For the text-containing cell, return its midpoint in [X, Y] coordinate format. 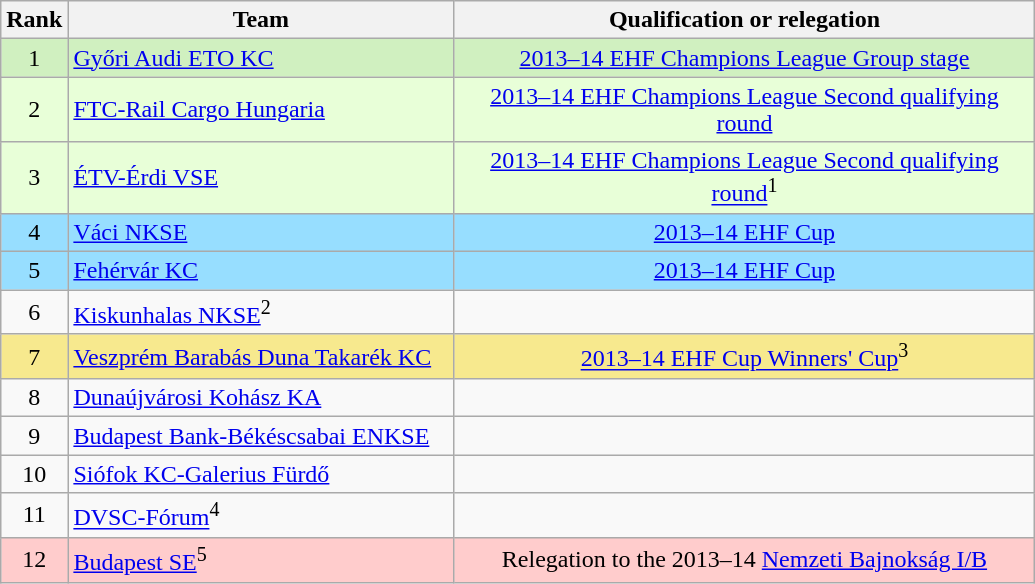
ÉTV-Érdi VSE [261, 178]
FTC-Rail Cargo Hungaria [261, 110]
3 [34, 178]
Siófok KC-Galerius Fürdő [261, 474]
Váci NKSE [261, 232]
Győri Audi ETO KC [261, 58]
11 [34, 516]
9 [34, 436]
Qualification or relegation [744, 20]
Rank [34, 20]
7 [34, 356]
Dunaújvárosi Kohász KA [261, 398]
Budapest SE5 [261, 560]
Budapest Bank-Békéscsabai ENKSE [261, 436]
Team [261, 20]
10 [34, 474]
6 [34, 312]
8 [34, 398]
Fehérvár KC [261, 271]
5 [34, 271]
2013–14 EHF Champions League Group stage [744, 58]
DVSC-Fórum4 [261, 516]
2 [34, 110]
2013–14 EHF Champions League Second qualifying round1 [744, 178]
Kiskunhalas NKSE2 [261, 312]
Veszprém Barabás Duna Takarék KC [261, 356]
2013–14 EHF Cup Winners' Cup3 [744, 356]
12 [34, 560]
4 [34, 232]
2013–14 EHF Champions League Second qualifying round [744, 110]
1 [34, 58]
Relegation to the 2013–14 Nemzeti Bajnokság I/B [744, 560]
